For the text-containing cell, return its midpoint in (x, y) coordinate format. 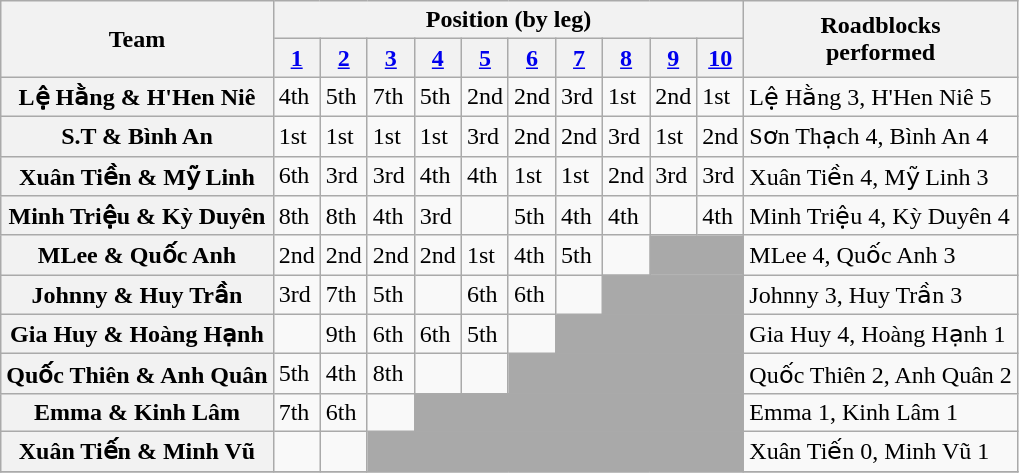
9 (674, 58)
10 (720, 58)
Johnny & Huy Trần (137, 295)
5 (484, 58)
3 (390, 58)
Team (137, 39)
MLee & Quốc Anh (137, 255)
Quốc Thiên 2, Anh Quân 2 (881, 374)
Xuân Tiến & Minh Vũ (137, 451)
Minh Triệu 4, Kỳ Duyên 4 (881, 216)
Emma 1, Kinh Lâm 1 (881, 412)
6 (532, 58)
S.T & Bình An (137, 136)
9th (344, 334)
1 (296, 58)
Sơn Thạch 4, Bình An 4 (881, 136)
Emma & Kinh Lâm (137, 412)
Xuân Tiền 4, Mỹ Linh 3 (881, 176)
Xuân Tiền & Mỹ Linh (137, 176)
MLee 4, Quốc Anh 3 (881, 255)
Quốc Thiên & Anh Quân (137, 374)
Gia Huy & Hoàng Hạnh (137, 334)
2 (344, 58)
Position (by leg) (508, 20)
Johnny 3, Huy Trần 3 (881, 295)
Lệ Hằng & H'Hen Niê (137, 97)
Lệ Hằng 3, H'Hen Niê 5 (881, 97)
Xuân Tiến 0, Minh Vũ 1 (881, 451)
Minh Triệu & Kỳ Duyên (137, 216)
7 (580, 58)
Roadblocksperformed (881, 39)
4 (438, 58)
Gia Huy 4, Hoàng Hạnh 1 (881, 334)
8 (626, 58)
